Scan for the cell matching the given text and deliver its (X, Y) coordinate at center. 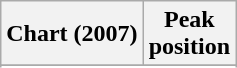
Chart (2007) (72, 34)
Peakposition (189, 34)
